Search for the cell housing the specified text and yield its (X, Y) center coordinate. 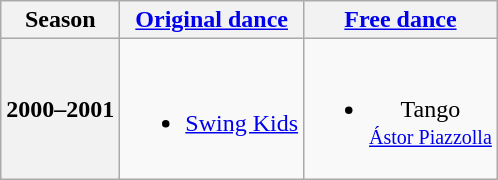
Season (60, 20)
Tango Ástor Piazzolla (401, 109)
Original dance (212, 20)
Free dance (401, 20)
2000–2001 (60, 109)
Swing Kids (212, 109)
